Extract the (x, y) coordinate from the center of the cell holding the provided text.  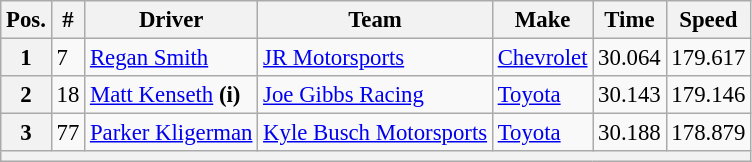
30.143 (630, 95)
179.146 (708, 95)
1 (26, 58)
178.879 (708, 133)
Regan Smith (172, 58)
7 (68, 58)
Matt Kenseth (i) (172, 95)
30.064 (630, 58)
179.617 (708, 58)
Joe Gibbs Racing (376, 95)
18 (68, 95)
Kyle Busch Motorsports (376, 133)
3 (26, 133)
Speed (708, 20)
Driver (172, 20)
Team (376, 20)
JR Motorsports (376, 58)
2 (26, 95)
Parker Kligerman (172, 133)
77 (68, 133)
30.188 (630, 133)
# (68, 20)
Pos. (26, 20)
Time (630, 20)
Chevrolet (542, 58)
Make (542, 20)
